Extract the [X, Y] coordinate from the center of the cell holding the provided text.  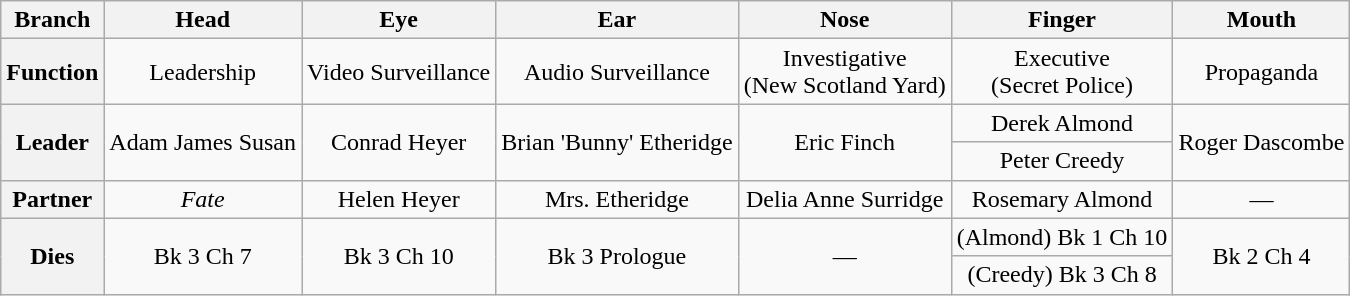
Branch [52, 20]
Function [52, 72]
Head [203, 20]
Bk 3 Prologue [617, 256]
Derek Almond [1062, 123]
Delia Anne Surridge [844, 199]
Executive(Secret Police) [1062, 72]
Partner [52, 199]
Eye [399, 20]
Propaganda [1262, 72]
Leader [52, 142]
Helen Heyer [399, 199]
Audio Surveillance [617, 72]
Video Surveillance [399, 72]
Dies [52, 256]
Rosemary Almond [1062, 199]
(Almond) Bk 1 Ch 10 [1062, 237]
Leadership [203, 72]
Finger [1062, 20]
Eric Finch [844, 142]
Bk 3 Ch 10 [399, 256]
Investigative(New Scotland Yard) [844, 72]
Ear [617, 20]
Brian 'Bunny' Etheridge [617, 142]
Roger Dascombe [1262, 142]
Bk 3 Ch 7 [203, 256]
Fate [203, 199]
Adam James Susan [203, 142]
Bk 2 Ch 4 [1262, 256]
Mouth [1262, 20]
Conrad Heyer [399, 142]
(Creedy) Bk 3 Ch 8 [1062, 275]
Nose [844, 20]
Peter Creedy [1062, 161]
Mrs. Etheridge [617, 199]
